Provide the [X, Y] coordinate of the cell's center where the given text is located.  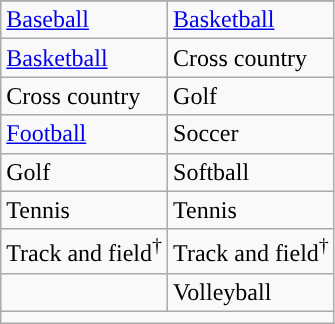
Football [84, 134]
Softball [252, 172]
Baseball [84, 20]
Volleyball [252, 293]
Soccer [252, 134]
